Scan for the cell matching the given text and deliver its [X, Y] coordinate at center. 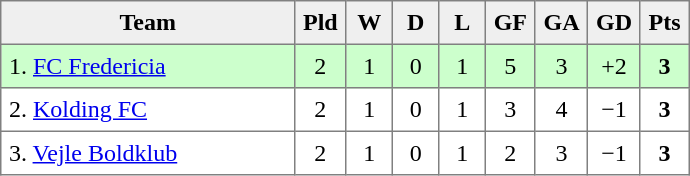
GD [614, 23]
D [415, 23]
GA [561, 23]
Team [148, 23]
2. Kolding FC [148, 110]
GF [510, 23]
L [462, 23]
1. FC Fredericia [148, 66]
W [369, 23]
5 [510, 66]
Pts [664, 23]
4 [561, 110]
Pld [320, 23]
+2 [614, 66]
3. Vejle Boldklub [148, 153]
